Identify which cell holds the provided text, then report its (x, y) central coordinate. 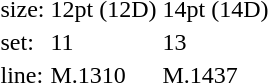
11 (104, 42)
